Locate the cell with the specified text and output its [x, y] center coordinate. 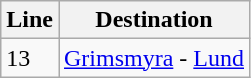
Line [30, 20]
Destination [154, 20]
13 [30, 58]
Grimsmyra - Lund [154, 58]
